Return [X, Y] of the center of cell containing provided text 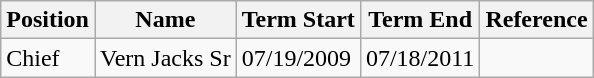
Term Start [298, 20]
Vern Jacks Sr [165, 58]
Name [165, 20]
Reference [536, 20]
Position [48, 20]
07/18/2011 [420, 58]
07/19/2009 [298, 58]
Term End [420, 20]
Chief [48, 58]
